Identify which cell holds the provided text, then report its [x, y] central coordinate. 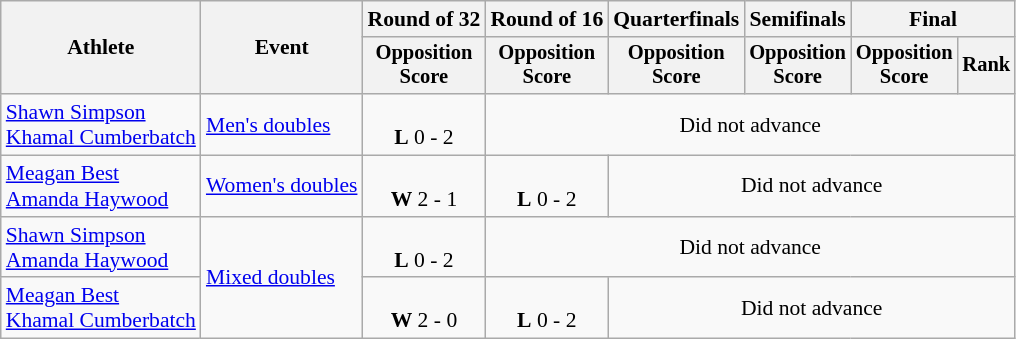
Mixed doubles [282, 278]
Shawn Simpson Amanda Haywood [101, 248]
Athlete [101, 48]
Semifinals [798, 19]
Event [282, 48]
Final [933, 19]
Rank [986, 66]
Meagan Best Amanda Haywood [101, 186]
W 2 - 1 [424, 186]
Women's doubles [282, 186]
Quarterfinals [676, 19]
Shawn Simpson Khamal Cumberbatch [101, 124]
W 2 - 0 [424, 308]
Meagan Best Khamal Cumberbatch [101, 308]
Round of 16 [546, 19]
Men's doubles [282, 124]
Round of 32 [424, 19]
